Pinpoint the cell where the given text exists, returning its [X, Y] midpoint coordinate. 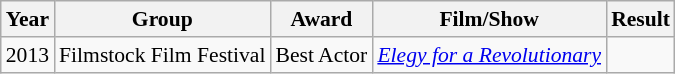
Group [162, 19]
Elegy for a Revolutionary [489, 55]
Year [28, 19]
Result [640, 19]
Award [321, 19]
2013 [28, 55]
Best Actor [321, 55]
Film/Show [489, 19]
Filmstock Film Festival [162, 55]
